Locate the cell with the specified text and output its [X, Y] center coordinate. 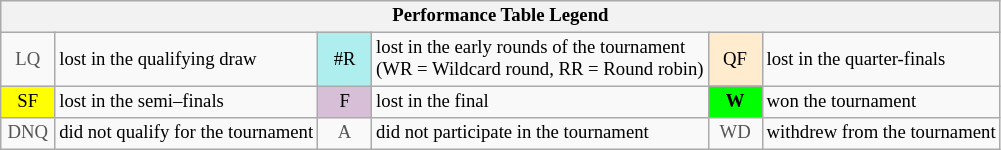
A [345, 134]
lost in the final [540, 102]
#R [345, 60]
QF [735, 60]
F [345, 102]
lost in the early rounds of the tournament(WR = Wildcard round, RR = Round robin) [540, 60]
did not participate in the tournament [540, 134]
LQ [28, 60]
lost in the semi–finals [186, 102]
did not qualify for the tournament [186, 134]
withdrew from the tournament [881, 134]
lost in the qualifying draw [186, 60]
won the tournament [881, 102]
WD [735, 134]
DNQ [28, 134]
W [735, 102]
lost in the quarter-finals [881, 60]
SF [28, 102]
Performance Table Legend [500, 16]
